Pinpoint the cell where the given text exists, returning its (x, y) midpoint coordinate. 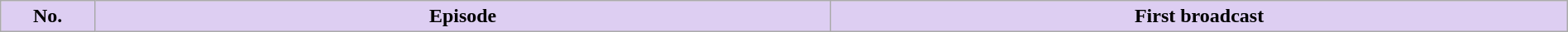
First broadcast (1199, 16)
Episode (462, 16)
No. (48, 16)
